Determine the [x, y] coordinate at the center of the cell enclosing the given text.  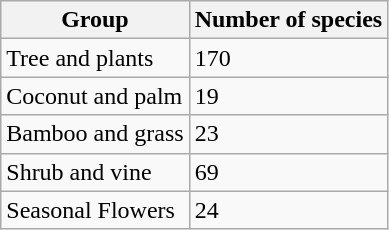
Coconut and palm [95, 96]
Group [95, 20]
69 [288, 172]
Number of species [288, 20]
170 [288, 58]
Shrub and vine [95, 172]
23 [288, 134]
Bamboo and grass [95, 134]
24 [288, 210]
Tree and plants [95, 58]
19 [288, 96]
Seasonal Flowers [95, 210]
